Return the [x, y] coordinate for the center point of the cell that contains the specified text.  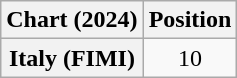
Italy (FIMI) [72, 58]
Position [190, 20]
Chart (2024) [72, 20]
10 [190, 58]
